Determine the [X, Y] coordinate at the center of the cell enclosing the given text.  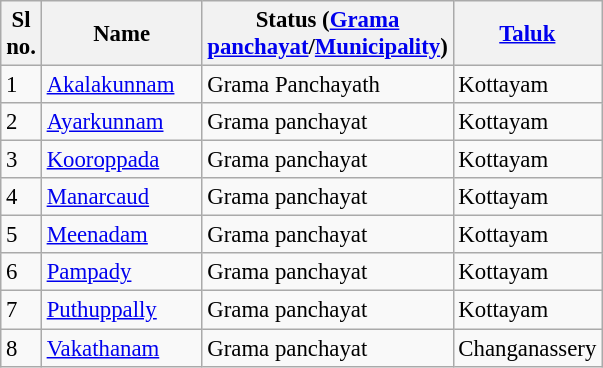
Status (Grama panchayat/Municipality) [328, 34]
Meenadam [122, 235]
2 [22, 122]
Kooroppada [122, 160]
Puthuppally [122, 310]
5 [22, 235]
1 [22, 85]
4 [22, 197]
Manarcaud [122, 197]
Name [122, 34]
3 [22, 160]
Taluk [528, 34]
Pampady [122, 273]
Sl no. [22, 34]
Grama Panchayath [328, 85]
Ayarkunnam [122, 122]
7 [22, 310]
Vakathanam [122, 348]
Akalakunnam [122, 85]
6 [22, 273]
8 [22, 348]
Changanassery [528, 348]
